Return (x, y) of the center of cell containing provided text 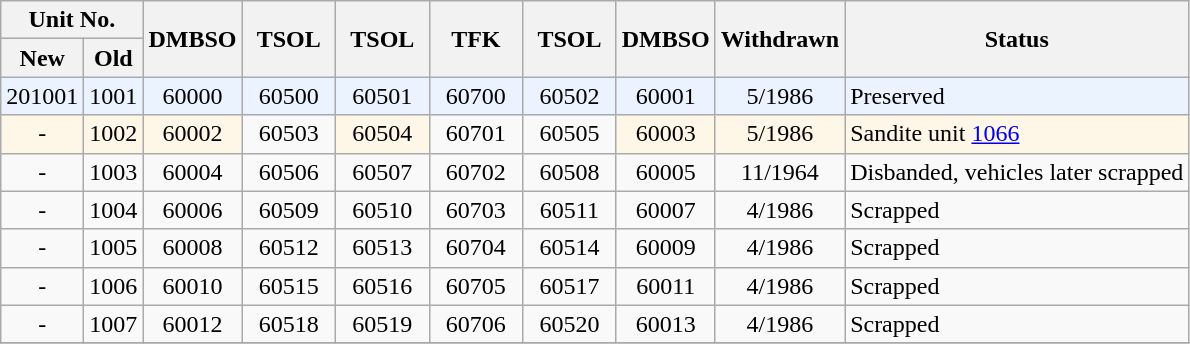
1002 (114, 134)
1003 (114, 172)
60513 (383, 248)
1005 (114, 248)
60500 (289, 96)
1004 (114, 210)
60005 (666, 172)
60501 (383, 96)
60008 (192, 248)
60507 (383, 172)
60009 (666, 248)
60706 (476, 324)
60011 (666, 286)
New (42, 58)
60006 (192, 210)
60502 (570, 96)
60700 (476, 96)
1001 (114, 96)
1006 (114, 286)
TFK (476, 39)
60511 (570, 210)
60003 (666, 134)
60506 (289, 172)
60013 (666, 324)
60512 (289, 248)
11/1964 (780, 172)
Old (114, 58)
60518 (289, 324)
Preserved (1017, 96)
60007 (666, 210)
Disbanded, vehicles later scrapped (1017, 172)
Sandite unit 1066 (1017, 134)
60004 (192, 172)
60702 (476, 172)
60516 (383, 286)
60703 (476, 210)
60515 (289, 286)
60517 (570, 286)
60010 (192, 286)
60701 (476, 134)
60001 (666, 96)
1007 (114, 324)
60704 (476, 248)
60508 (570, 172)
Status (1017, 39)
60514 (570, 248)
60504 (383, 134)
60505 (570, 134)
60519 (383, 324)
Unit No. (72, 20)
60012 (192, 324)
60520 (570, 324)
201001 (42, 96)
Withdrawn (780, 39)
60509 (289, 210)
60503 (289, 134)
60002 (192, 134)
60510 (383, 210)
60705 (476, 286)
60000 (192, 96)
